Extract the (X, Y) coordinate from the center of the cell holding the provided text.  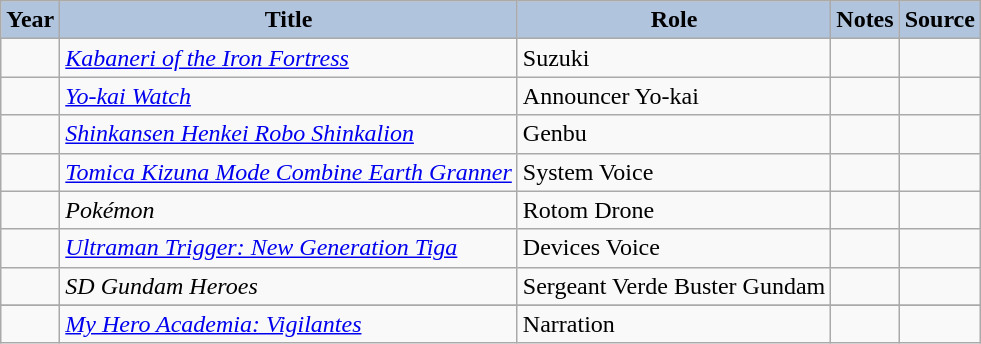
Yo-kai Watch (289, 96)
Title (289, 20)
Ultraman Trigger: New Generation Tiga (289, 248)
Shinkansen Henkei Robo Shinkalion (289, 134)
SD Gundam Heroes (289, 286)
Tomica Kizuna Mode Combine Earth Granner (289, 172)
Year (30, 20)
Notes (865, 20)
Narration (674, 324)
Suzuki (674, 58)
Kabaneri of the Iron Fortress (289, 58)
Rotom Drone (674, 210)
Devices Voice (674, 248)
Announcer Yo-kai (674, 96)
System Voice (674, 172)
My Hero Academia: Vigilantes (289, 324)
Genbu (674, 134)
Sergeant Verde Buster Gundam (674, 286)
Role (674, 20)
Source (940, 20)
Pokémon (289, 210)
